Identify which cell holds the provided text, then report its [x, y] central coordinate. 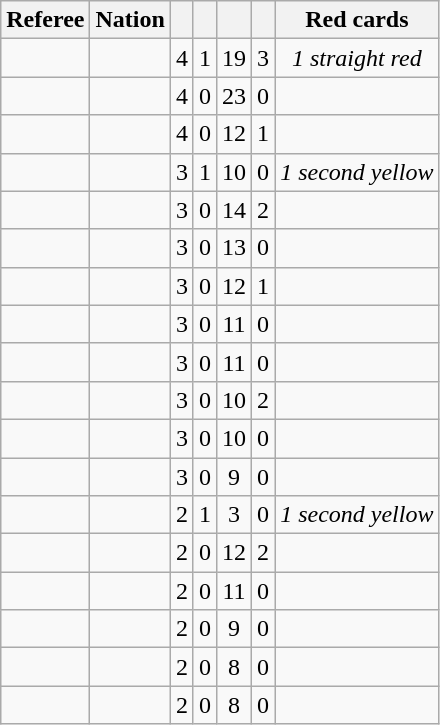
13 [234, 248]
1 straight red [357, 58]
23 [234, 96]
19 [234, 58]
Referee [46, 20]
Red cards [357, 20]
Nation [130, 20]
14 [234, 210]
